Extract the (x, y) coordinate from the center of the cell holding the provided text.  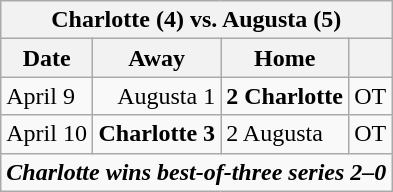
2 Charlotte (285, 96)
Charlotte 3 (157, 134)
April 10 (47, 134)
April 9 (47, 96)
Charlotte wins best-of-three series 2–0 (196, 172)
2 Augusta (285, 134)
Augusta 1 (157, 96)
Home (285, 58)
Charlotte (4) vs. Augusta (5) (196, 20)
Date (47, 58)
Away (157, 58)
